From the cell containing the given text, extract its center point as [X, Y] coordinate. 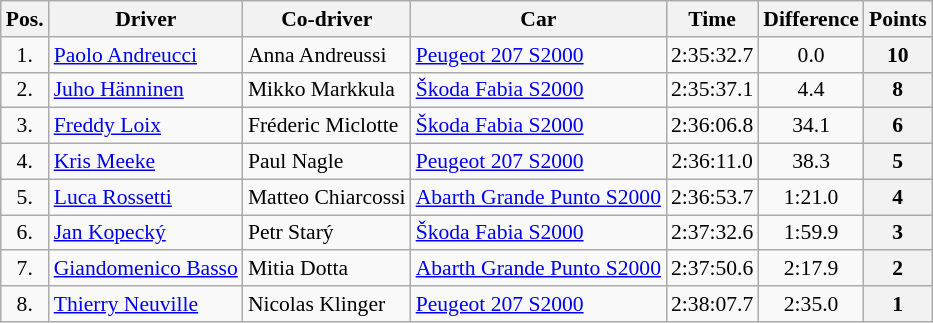
1:59.9 [811, 233]
2:37:32.6 [712, 233]
2:38:07.7 [712, 304]
Matteo Chiarcossi [327, 197]
Pos. [25, 19]
Mikko Markkula [327, 90]
2:35.0 [811, 304]
2:36:53.7 [712, 197]
Car [538, 19]
Giandomenico Basso [146, 269]
Anna Andreussi [327, 55]
Mitia Dotta [327, 269]
2 [898, 269]
1 [898, 304]
Paul Nagle [327, 162]
Freddy Loix [146, 126]
3 [898, 233]
4.4 [811, 90]
8 [898, 90]
Petr Starý [327, 233]
Points [898, 19]
8. [25, 304]
2:17.9 [811, 269]
3. [25, 126]
Kris Meeke [146, 162]
Luca Rossetti [146, 197]
7. [25, 269]
Difference [811, 19]
34.1 [811, 126]
4. [25, 162]
2:35:37.1 [712, 90]
6 [898, 126]
Driver [146, 19]
Juho Hänninen [146, 90]
4 [898, 197]
2:36:11.0 [712, 162]
Paolo Andreucci [146, 55]
5 [898, 162]
1. [25, 55]
6. [25, 233]
2. [25, 90]
Fréderic Miclotte [327, 126]
5. [25, 197]
0.0 [811, 55]
Thierry Neuville [146, 304]
10 [898, 55]
Nicolas Klinger [327, 304]
2:37:50.6 [712, 269]
1:21.0 [811, 197]
Jan Kopecký [146, 233]
2:35:32.7 [712, 55]
Co-driver [327, 19]
38.3 [811, 162]
Time [712, 19]
2:36:06.8 [712, 126]
